Determine the (X, Y) coordinate at the center of the cell enclosing the given text.  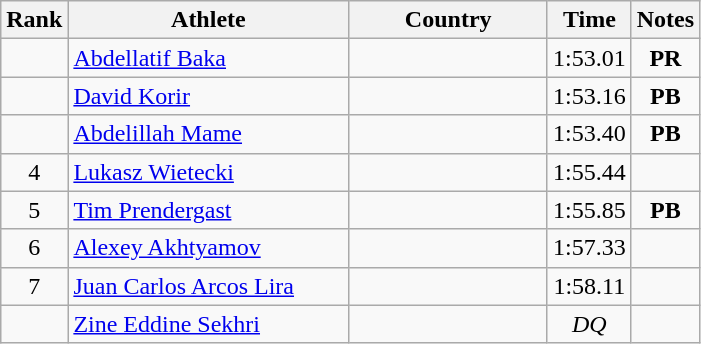
1:53.01 (589, 58)
Rank (34, 20)
4 (34, 172)
Time (589, 20)
6 (34, 248)
1:53.40 (589, 134)
Juan Carlos Arcos Lira (208, 286)
Abdelillah Mame (208, 134)
Tim Prendergast (208, 210)
1:55.44 (589, 172)
1:58.11 (589, 286)
Alexey Akhtyamov (208, 248)
5 (34, 210)
DQ (589, 324)
Zine Eddine Sekhri (208, 324)
Notes (665, 20)
1:57.33 (589, 248)
7 (34, 286)
PR (665, 58)
1:53.16 (589, 96)
Country (448, 20)
Lukasz Wietecki (208, 172)
David Korir (208, 96)
Abdellatif Baka (208, 58)
1:55.85 (589, 210)
Athlete (208, 20)
